Search for the cell housing the specified text and yield its (X, Y) center coordinate. 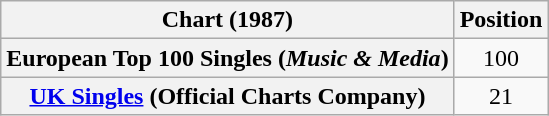
21 (501, 96)
UK Singles (Official Charts Company) (228, 96)
100 (501, 58)
Position (501, 20)
European Top 100 Singles (Music & Media) (228, 58)
Chart (1987) (228, 20)
